Pinpoint the cell where the given text exists, returning its [X, Y] midpoint coordinate. 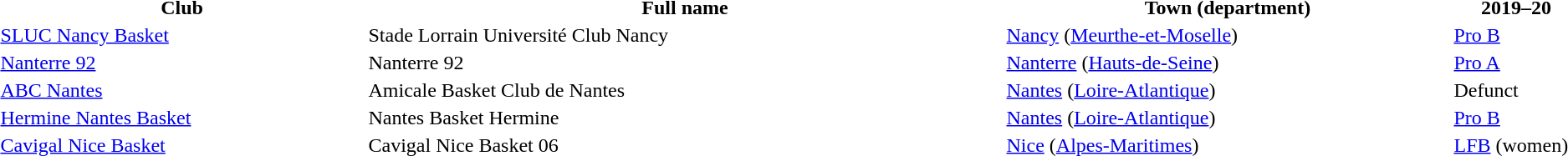
Nantes Basket Hermine [685, 118]
Nanterre 92 [685, 63]
Nancy (Meurthe-et-Moselle) [1228, 35]
Nanterre (Hauts-de-Seine) [1228, 63]
Stade Lorrain Université Club Nancy [685, 35]
Amicale Basket Club de Nantes [685, 90]
